Output the [X, Y] coordinate of the center of the cell containing the given text.  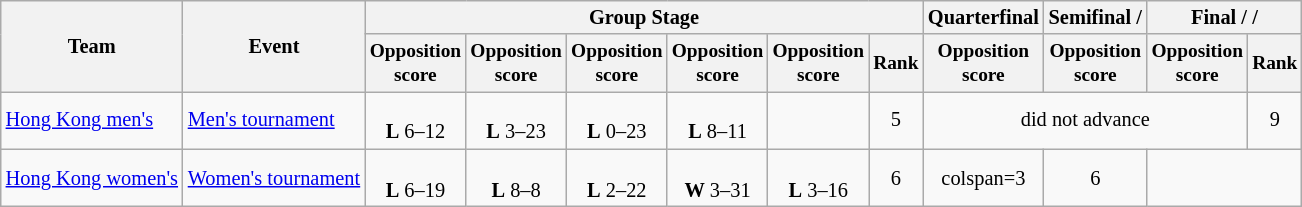
Group Stage [644, 17]
Hong Kong men's [92, 120]
L 6–12 [416, 120]
Hong Kong women's [92, 178]
L 6–19 [416, 178]
L 8–8 [516, 178]
Event [274, 46]
did not advance [1085, 120]
5 [896, 120]
Team [92, 46]
Quarterfinal [984, 17]
L 0–23 [616, 120]
Men's tournament [274, 120]
Final / / [1224, 17]
Women's tournament [274, 178]
L 3–16 [818, 178]
W 3–31 [718, 178]
colspan=3 [984, 178]
L 3–23 [516, 120]
L 2–22 [616, 178]
Semifinal / [1096, 17]
9 [1275, 120]
L 8–11 [718, 120]
